For the text-containing cell, return its midpoint in [x, y] coordinate format. 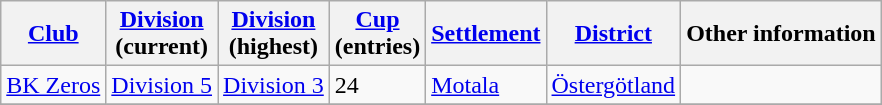
Division 3 [274, 85]
Motala [486, 85]
Division 5 [162, 85]
Cup (entries) [377, 34]
24 [377, 85]
Division (current) [162, 34]
Division (highest) [274, 34]
Settlement [486, 34]
Östergötland [614, 85]
District [614, 34]
Other information [782, 34]
BK Zeros [54, 85]
Club [54, 34]
